Detect which cell encompasses the target text, then output its (X, Y) center coordinate. 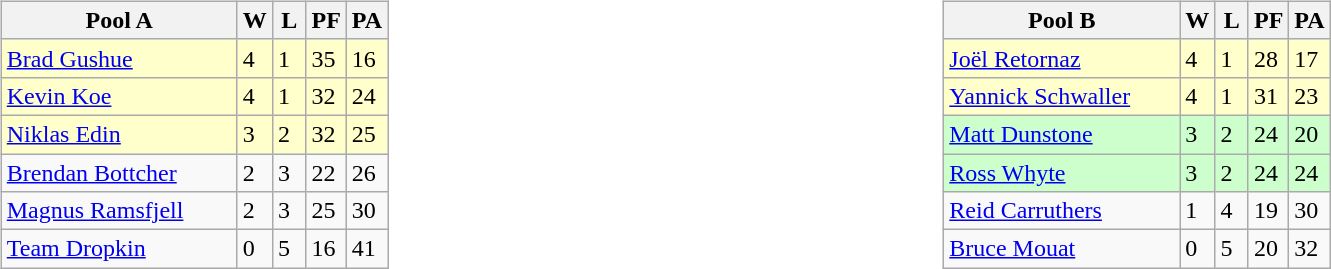
Kevin Koe (119, 96)
Brendan Bottcher (119, 173)
Bruce Mouat (1062, 249)
28 (1268, 58)
23 (1310, 96)
Magnus Ramsfjell (119, 211)
Joël Retornaz (1062, 58)
Yannick Schwaller (1062, 96)
Ross Whyte (1062, 173)
19 (1268, 211)
Pool A (119, 20)
17 (1310, 58)
Brad Gushue (119, 58)
Reid Carruthers (1062, 211)
Matt Dunstone (1062, 134)
41 (366, 249)
26 (366, 173)
Team Dropkin (119, 249)
35 (326, 58)
22 (326, 173)
Pool B (1062, 20)
31 (1268, 96)
Niklas Edin (119, 134)
